Identify which cell holds the provided text, then report its [X, Y] central coordinate. 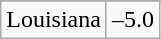
–5.0 [132, 20]
Louisiana [54, 20]
